Output the [X, Y] coordinate of the center of the cell containing the given text.  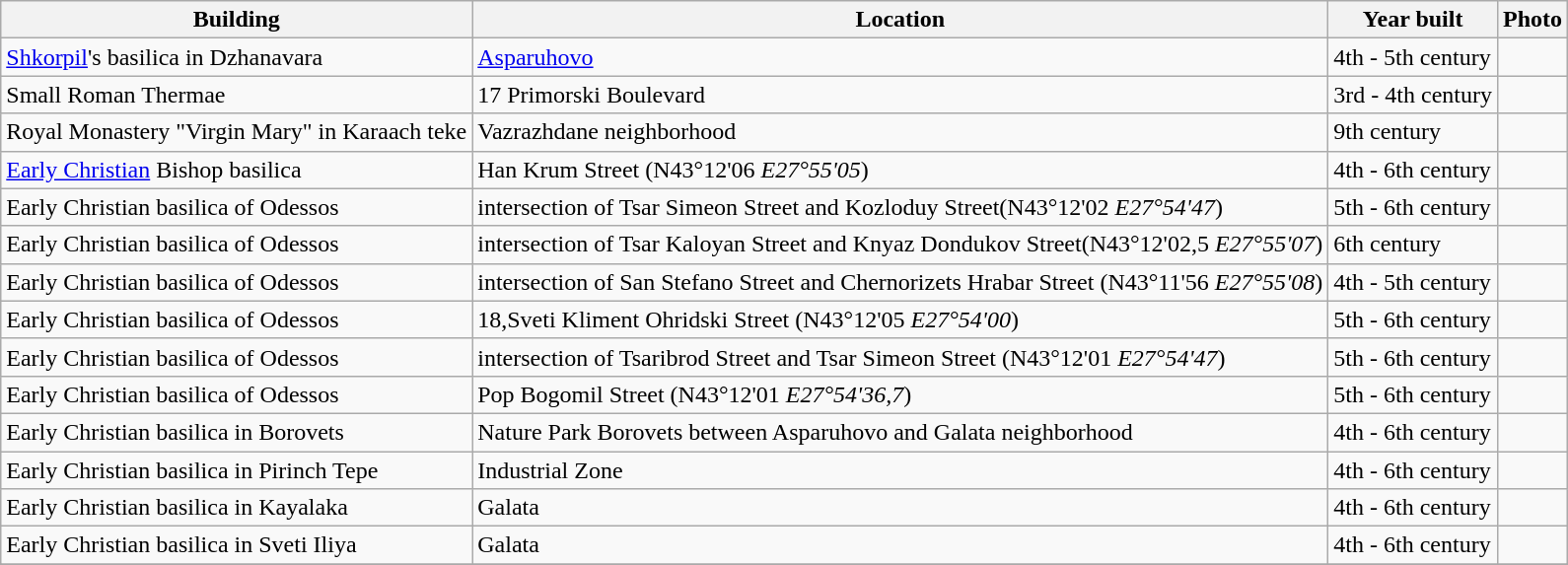
Asparuhovo [900, 57]
Small Roman Thermae [237, 95]
Year built [1413, 20]
Building [237, 20]
3rd - 4th century [1413, 95]
Location [900, 20]
Photo [1532, 20]
intersection of San Stefano Street and Chernorizets Hrabar Street (N43°11'56 E27°55'08) [900, 282]
Early Christian basilica in Pirinch Tepe [237, 470]
Vazrazhdane neighborhood [900, 132]
intersection of Tsar Simeon Street and Kozloduy Street(N43°12'02 E27°54'47) [900, 207]
Pop Bogomil Street (N43°12'01 E27°54'36,7) [900, 394]
Early Christian basilica in Sveti Iliya [237, 545]
Industrial Zone [900, 470]
9th century [1413, 132]
17 Primorski Boulevard [900, 95]
Early Christian basilica in Kayalaka [237, 508]
Nature Park Borovets between Asparuhovo and Galata neighborhood [900, 432]
Early Christian Bishop basilica [237, 170]
intersection of Tsaribrod Street and Tsar Simeon Street (N43°12'01 E27°54'47) [900, 357]
Royal Monastery "Virgin Mary" in Karaach teke [237, 132]
6th century [1413, 245]
Early Christian basilica in Borovets [237, 432]
18,Sveti Kliment Ohridski Street (N43°12'05 E27°54'00) [900, 319]
intersection of Tsar Kaloyan Street and Knyaz Dondukov Street(N43°12'02,5 E27°55'07) [900, 245]
Shkorpil's basilica in Dzhanavara [237, 57]
Han Krum Street (N43°12'06 E27°55'05) [900, 170]
